Determine the [x, y] coordinate at the center of the cell enclosing the given text.  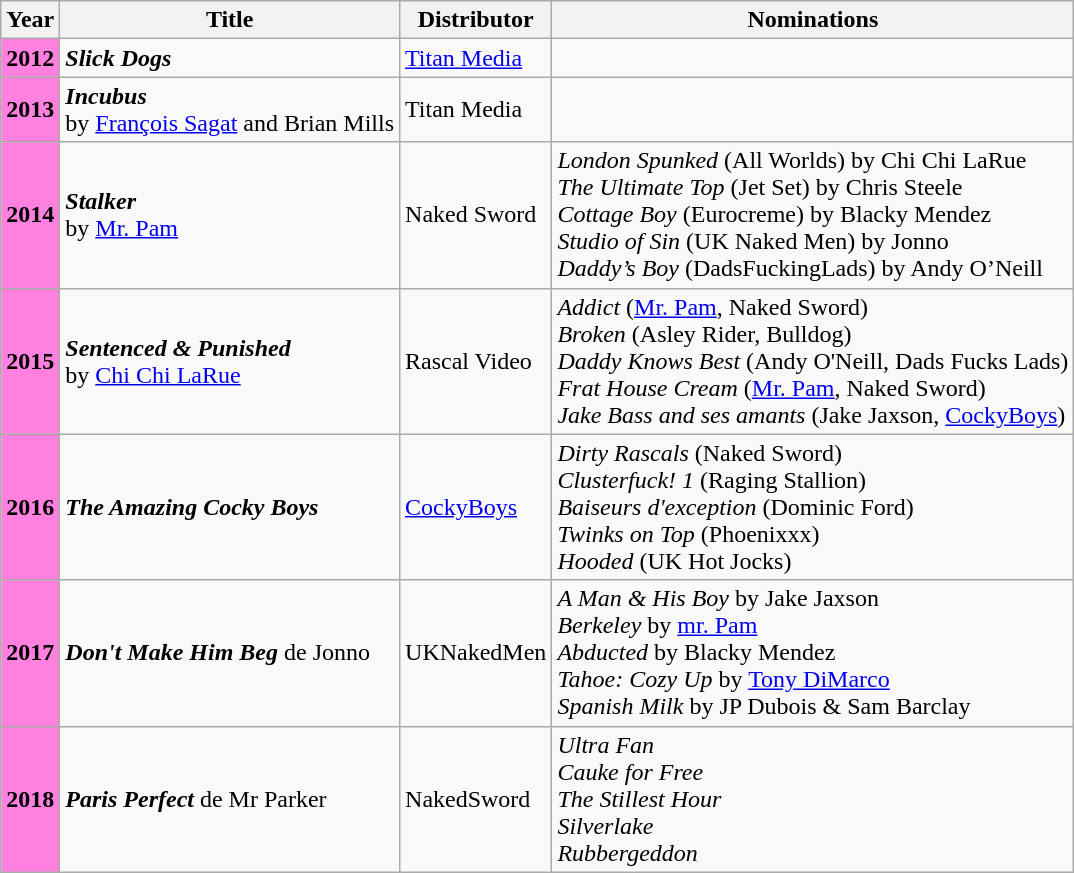
2018 [30, 799]
A Man & His Boy by Jake JaxsonBerkeley by mr. PamAbducted by Blacky MendezTahoe: Cozy Up by Tony DiMarcoSpanish Milk by JP Dubois & Sam Barclay [813, 653]
Title [230, 20]
Incubusby François Sagat and Brian Mills [230, 110]
2012 [30, 58]
2014 [30, 215]
Slick Dogs [230, 58]
Sentenced & Punishedby Chi Chi LaRue [230, 361]
2016 [30, 507]
Paris Perfect de Mr Parker [230, 799]
NakedSword [476, 799]
Dirty Rascals (Naked Sword)Clusterfuck! 1 (Raging Stallion)Baiseurs d'exception (Dominic Ford)Twinks on Top (Phoenixxx)Hooded (UK Hot Jocks) [813, 507]
The Amazing Cocky Boys [230, 507]
Ultra FanCauke for FreeThe Stillest HourSilverlakeRubbergeddon [813, 799]
2017 [30, 653]
UKNakedMen [476, 653]
2015 [30, 361]
Distributor [476, 20]
Rascal Video [476, 361]
Stalkerby Mr. Pam [230, 215]
Don't Make Him Beg de Jonno [230, 653]
Naked Sword [476, 215]
Nominations [813, 20]
Year [30, 20]
CockyBoys [476, 507]
2013 [30, 110]
